Detect which cell encompasses the target text, then output its [X, Y] center coordinate. 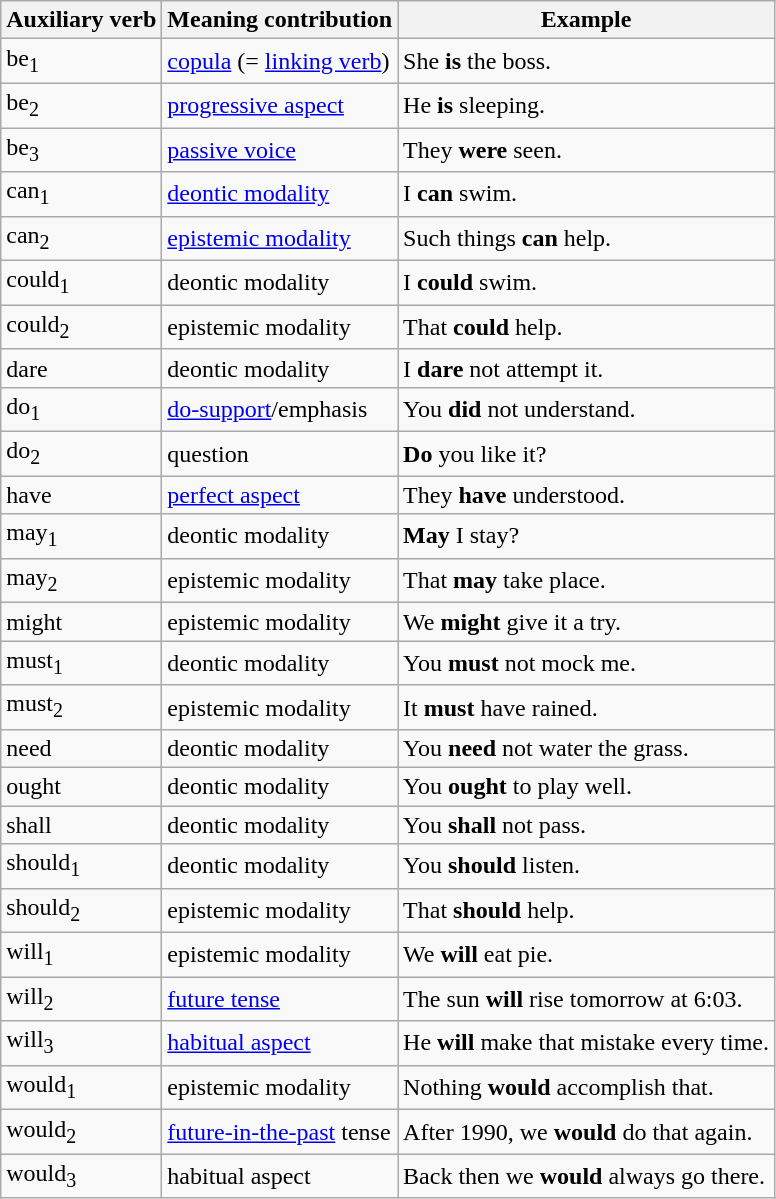
After 1990, we would do that again. [586, 1132]
question [280, 454]
do2 [82, 454]
You should listen. [586, 866]
We might give it a try. [586, 622]
may1 [82, 536]
might [82, 622]
can2 [82, 238]
It must have rained. [586, 707]
She is the boss. [586, 61]
We will eat pie. [586, 954]
be3 [82, 150]
Auxiliary verb [82, 20]
He is sleeping. [586, 105]
Nothing would accomplish that. [586, 1087]
That may take place. [586, 580]
would3 [82, 1176]
can1 [82, 194]
I can swim. [586, 194]
must1 [82, 663]
be2 [82, 105]
would2 [82, 1132]
Do you like it? [586, 454]
will1 [82, 954]
Back then we would always go there. [586, 1176]
ought [82, 787]
The sun will rise tomorrow at 6:03. [586, 999]
Such things can help. [586, 238]
could2 [82, 327]
You ought to play well. [586, 787]
do-support/emphasis [280, 409]
That should help. [586, 910]
You must not mock me. [586, 663]
perfect aspect [280, 495]
I dare not attempt it. [586, 368]
You shall not pass. [586, 825]
progressive aspect [280, 105]
do1 [82, 409]
They were seen. [586, 150]
dare [82, 368]
may2 [82, 580]
Example [586, 20]
May I stay? [586, 536]
They have understood. [586, 495]
future tense [280, 999]
You did not understand. [586, 409]
Meaning contribution [280, 20]
will2 [82, 999]
passive voice [280, 150]
could1 [82, 283]
copula (= linking verb) [280, 61]
That could help. [586, 327]
He will make that mistake every time. [586, 1043]
future-in-the-past tense [280, 1132]
have [82, 495]
should1 [82, 866]
will3 [82, 1043]
need [82, 748]
should2 [82, 910]
be1 [82, 61]
I could swim. [586, 283]
must2 [82, 707]
would1 [82, 1087]
shall [82, 825]
You need not water the grass. [586, 748]
